Capture the cell that displays the provided text and extract its [X, Y] central coordinate. 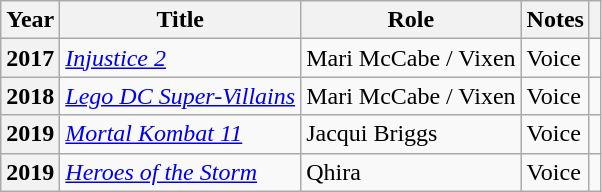
Lego DC Super-Villains [180, 96]
Qhira [411, 172]
Jacqui Briggs [411, 134]
2017 [30, 58]
2018 [30, 96]
Notes [555, 20]
Title [180, 20]
Injustice 2 [180, 58]
Heroes of the Storm [180, 172]
Year [30, 20]
Mortal Kombat 11 [180, 134]
Role [411, 20]
